Detect which cell encompasses the target text, then output its [x, y] center coordinate. 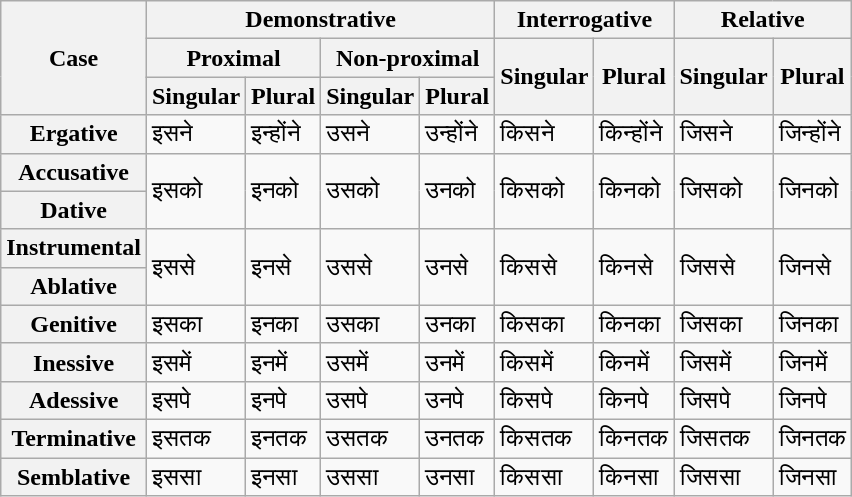
किन्होंने [634, 134]
जिनतक [812, 438]
Relative [763, 20]
उसको [370, 191]
जिनसे [812, 267]
इनतक [284, 438]
Case [74, 58]
उसका [370, 324]
इसमें [196, 362]
उनपे [458, 400]
किनसा [634, 477]
उनमें [458, 362]
जिनमें [812, 362]
उसपे [370, 400]
इससे [196, 267]
उनको [458, 191]
इसतक [196, 438]
इनमें [284, 362]
Adessive [74, 400]
इनको [284, 191]
इससा [196, 477]
किनका [634, 324]
जिससा [724, 477]
किनसे [634, 267]
उससा [370, 477]
किसको [544, 191]
उनतक [458, 438]
Non-proximal [408, 58]
जिसमें [724, 362]
उनसा [458, 477]
उसने [370, 134]
किसका [544, 324]
किनतक [634, 438]
Inessive [74, 362]
Demonstrative [320, 20]
उनसे [458, 267]
इनका [284, 324]
Dative [74, 210]
Genitive [74, 324]
जिनसा [812, 477]
इसका [196, 324]
Ergative [74, 134]
उससे [370, 267]
किससा [544, 477]
उसतक [370, 438]
किससे [544, 267]
इसको [196, 191]
किसमें [544, 362]
Proximal [233, 58]
इनसे [284, 267]
जिसतक [724, 438]
Interrogative [584, 20]
जिनका [812, 324]
इसने [196, 134]
जिन्होंने [812, 134]
Instrumental [74, 248]
जिनको [812, 191]
इनसा [284, 477]
उनका [458, 324]
Accusative [74, 172]
जिसने [724, 134]
जिससे [724, 267]
किनको [634, 191]
इन्होंने [284, 134]
उसमें [370, 362]
Ablative [74, 286]
किसपे [544, 400]
Terminative [74, 438]
किसतक [544, 438]
किसने [544, 134]
जिनपे [812, 400]
जिसका [724, 324]
इनपे [284, 400]
Semblative [74, 477]
उन्होंने [458, 134]
जिसपे [724, 400]
इसपे [196, 400]
जिसको [724, 191]
किनपे [634, 400]
किनमें [634, 362]
